Scan for the cell matching the given text and deliver its (X, Y) coordinate at center. 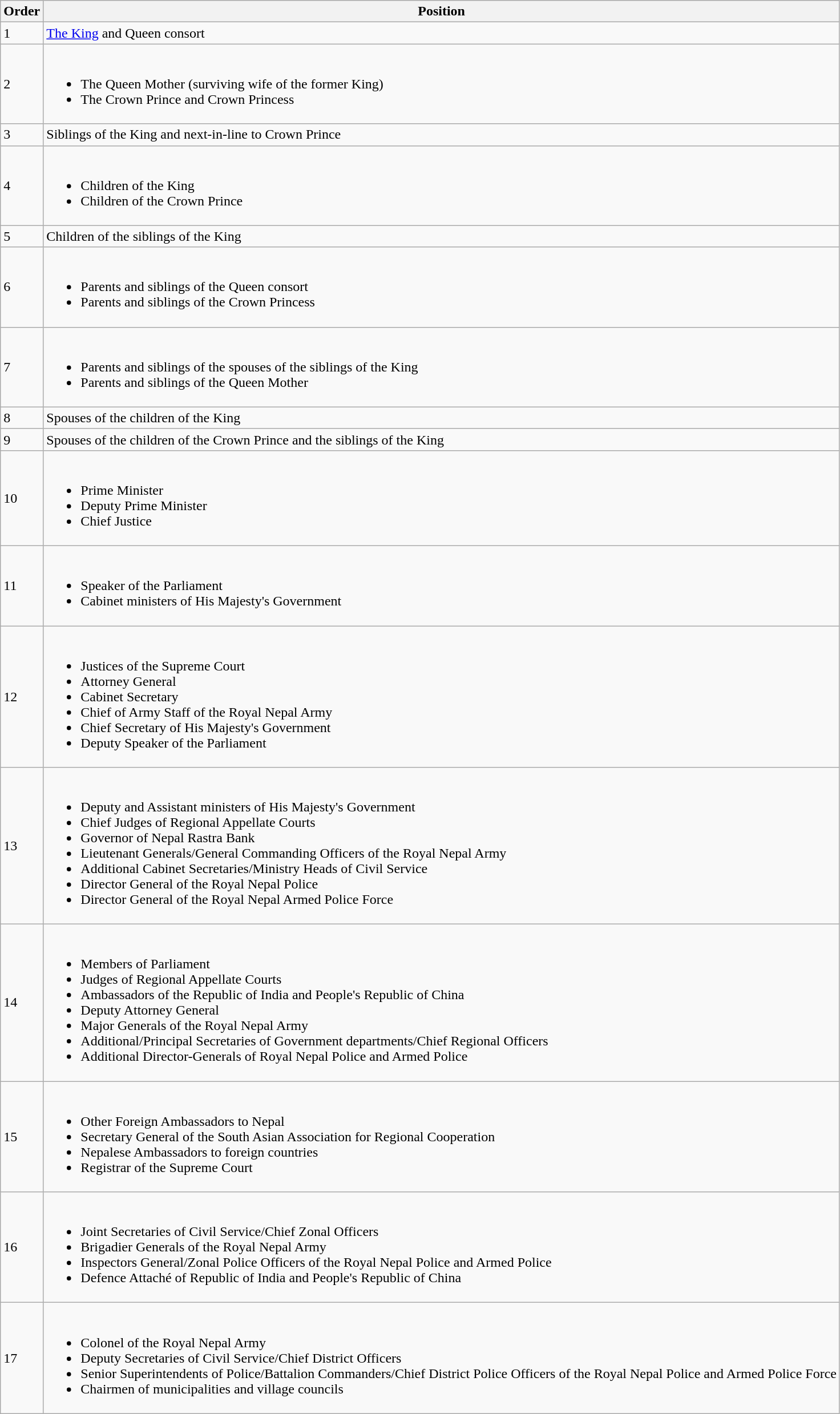
Siblings of the King and next-in-line to Crown Prince (442, 135)
The Queen Mother (surviving wife of the former King)The Crown Prince and Crown Princess (442, 84)
Position (442, 11)
The King and Queen consort (442, 33)
11 (22, 585)
Spouses of the children of the Crown Prince and the siblings of the King (442, 439)
13 (22, 846)
7 (22, 367)
Order (22, 11)
Prime MinisterDeputy Prime MinisterChief Justice (442, 498)
12 (22, 696)
Parents and siblings of the Queen consortParents and siblings of the Crown Princess (442, 287)
Speaker of the ParliamentCabinet ministers of His Majesty's Government (442, 585)
8 (22, 418)
Spouses of the children of the King (442, 418)
10 (22, 498)
4 (22, 185)
1 (22, 33)
2 (22, 84)
16 (22, 1247)
9 (22, 439)
3 (22, 135)
5 (22, 236)
14 (22, 1003)
Children of the siblings of the King (442, 236)
Children of the KingChildren of the Crown Prince (442, 185)
Parents and siblings of the spouses of the siblings of the KingParents and siblings of the Queen Mother (442, 367)
6 (22, 287)
15 (22, 1137)
17 (22, 1358)
